Identify which cell holds the provided text, then report its [x, y] central coordinate. 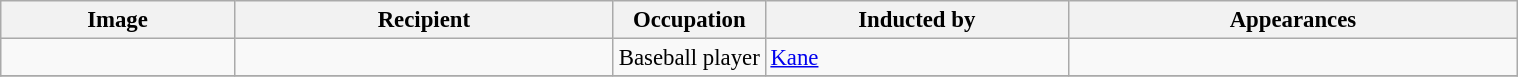
Recipient [424, 20]
Baseball player [689, 58]
Inducted by [916, 20]
Appearances [1292, 20]
Kane [916, 58]
Occupation [689, 20]
Image [118, 20]
